Output the (X, Y) coordinate of the center of the cell containing the given text.  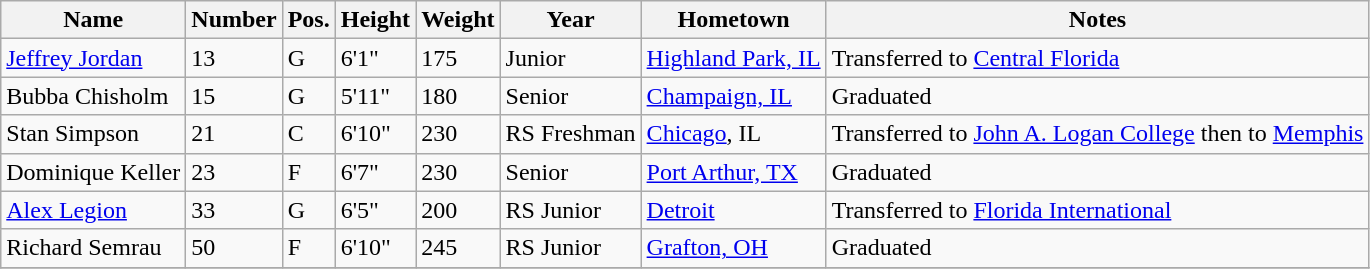
245 (458, 248)
Chicago, IL (734, 134)
Grafton, OH (734, 248)
Highland Park, IL (734, 58)
Stan Simpson (94, 134)
21 (234, 134)
Notes (1098, 20)
Transferred to Central Florida (1098, 58)
RS Freshman (570, 134)
Jeffrey Jordan (94, 58)
13 (234, 58)
6'7" (375, 172)
Transferred to Florida International (1098, 210)
Port Arthur, TX (734, 172)
Junior (570, 58)
Name (94, 20)
Height (375, 20)
Detroit (734, 210)
6'1" (375, 58)
C (308, 134)
Transferred to John A. Logan College then to Memphis (1098, 134)
Hometown (734, 20)
6'5" (375, 210)
Pos. (308, 20)
Weight (458, 20)
Dominique Keller (94, 172)
33 (234, 210)
23 (234, 172)
Richard Semrau (94, 248)
180 (458, 96)
Bubba Chisholm (94, 96)
Number (234, 20)
50 (234, 248)
Champaign, IL (734, 96)
Alex Legion (94, 210)
175 (458, 58)
200 (458, 210)
15 (234, 96)
5'11" (375, 96)
Year (570, 20)
